Identify which cell holds the provided text, then report its (X, Y) central coordinate. 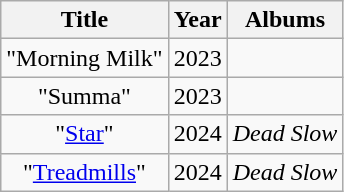
"Summa" (84, 96)
Title (84, 20)
Albums (285, 20)
"Star" (84, 134)
"Morning Milk" (84, 58)
"Treadmills" (84, 172)
Year (198, 20)
